Search for the cell housing the specified text and yield its (X, Y) center coordinate. 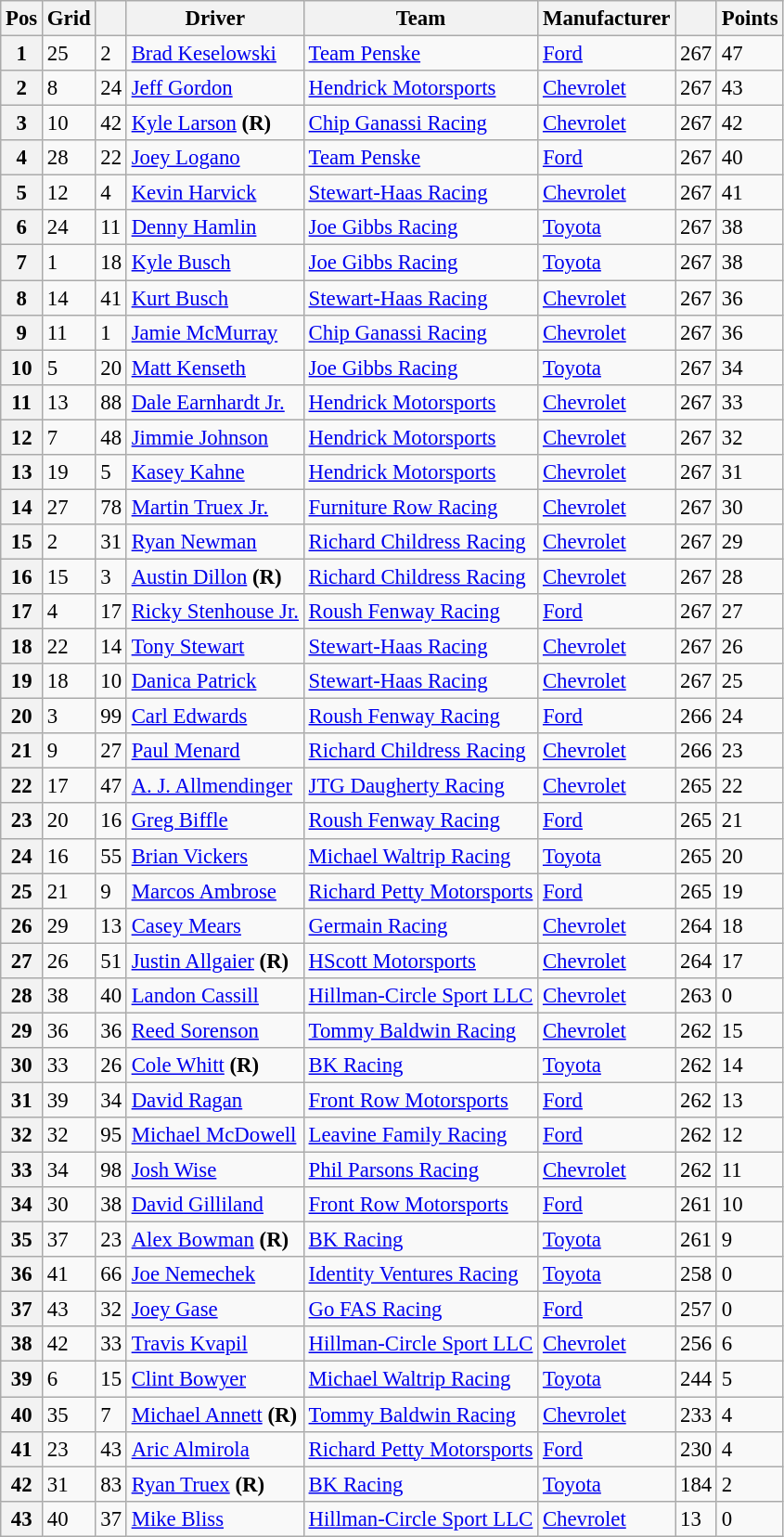
Matt Kenseth (215, 368)
83 (111, 1484)
Aric Almirola (215, 1449)
Reed Sorenson (215, 1030)
257 (696, 1310)
Marcos Ambrose (215, 891)
66 (111, 1274)
HScott Motorsports (420, 961)
Joey Logano (215, 158)
Leavine Family Racing (420, 1135)
Team (420, 19)
Jeff Gordon (215, 88)
Cole Whitt (R) (215, 1066)
Jamie McMurray (215, 332)
Dale Earnhardt Jr. (215, 402)
Josh Wise (215, 1170)
JTG Daugherty Racing (420, 786)
A. J. Allmendinger (215, 786)
Kyle Larson (R) (215, 123)
98 (111, 1170)
256 (696, 1345)
48 (111, 437)
Phil Parsons Racing (420, 1170)
Ryan Newman (215, 542)
51 (111, 961)
233 (696, 1414)
Kasey Kahne (215, 472)
Ryan Truex (R) (215, 1484)
Michael Annett (R) (215, 1414)
Alex Bowman (R) (215, 1240)
Ricky Stenhouse Jr. (215, 612)
Driver (215, 19)
244 (696, 1379)
263 (696, 996)
Joe Nemechek (215, 1274)
Grid (69, 19)
Mike Bliss (215, 1518)
Travis Kvapil (215, 1345)
Kyle Busch (215, 263)
88 (111, 402)
Brad Keselowski (215, 54)
Brian Vickers (215, 856)
230 (696, 1449)
184 (696, 1484)
Martin Truex Jr. (215, 507)
Tony Stewart (215, 647)
Casey Mears (215, 925)
Points (750, 19)
Pos (22, 19)
Clint Bowyer (215, 1379)
Justin Allgaier (R) (215, 961)
Landon Cassill (215, 996)
78 (111, 507)
Austin Dillon (R) (215, 576)
Furniture Row Racing (420, 507)
Paul Menard (215, 751)
Identity Ventures Racing (420, 1274)
Germain Racing (420, 925)
55 (111, 856)
David Ragan (215, 1100)
Carl Edwards (215, 717)
Jimmie Johnson (215, 437)
Go FAS Racing (420, 1310)
David Gilliland (215, 1205)
258 (696, 1274)
Kevin Harvick (215, 193)
99 (111, 717)
Joey Gase (215, 1310)
Denny Hamlin (215, 227)
Michael McDowell (215, 1135)
Kurt Busch (215, 298)
95 (111, 1135)
Manufacturer (607, 19)
Danica Patrick (215, 681)
Greg Biffle (215, 821)
